Return the (X, Y) coordinate for the center point of the cell that contains the specified text.  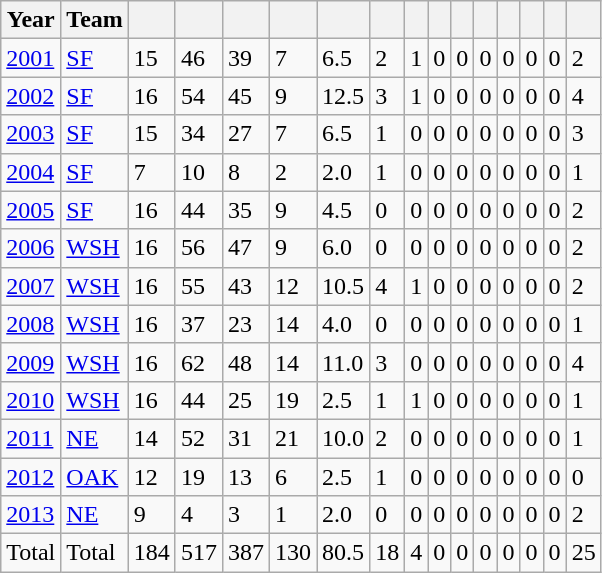
10.0 (344, 438)
2007 (31, 286)
18 (388, 553)
80.5 (344, 553)
2006 (31, 248)
47 (246, 248)
Team (95, 20)
2001 (31, 58)
35 (246, 210)
46 (198, 58)
130 (294, 553)
54 (198, 96)
Year (31, 20)
2003 (31, 134)
2013 (31, 515)
37 (198, 324)
2011 (31, 438)
11.0 (344, 362)
2009 (31, 362)
10 (198, 172)
OAK (95, 477)
43 (246, 286)
55 (198, 286)
2004 (31, 172)
2005 (31, 210)
6.0 (344, 248)
8 (246, 172)
56 (198, 248)
45 (246, 96)
2008 (31, 324)
13 (246, 477)
12.5 (344, 96)
48 (246, 362)
27 (246, 134)
34 (198, 134)
4.5 (344, 210)
2012 (31, 477)
6 (294, 477)
517 (198, 553)
62 (198, 362)
2002 (31, 96)
21 (294, 438)
2010 (31, 400)
184 (152, 553)
10.5 (344, 286)
387 (246, 553)
4.0 (344, 324)
39 (246, 58)
52 (198, 438)
31 (246, 438)
23 (246, 324)
